Pinpoint the cell where the given text exists, returning its [x, y] midpoint coordinate. 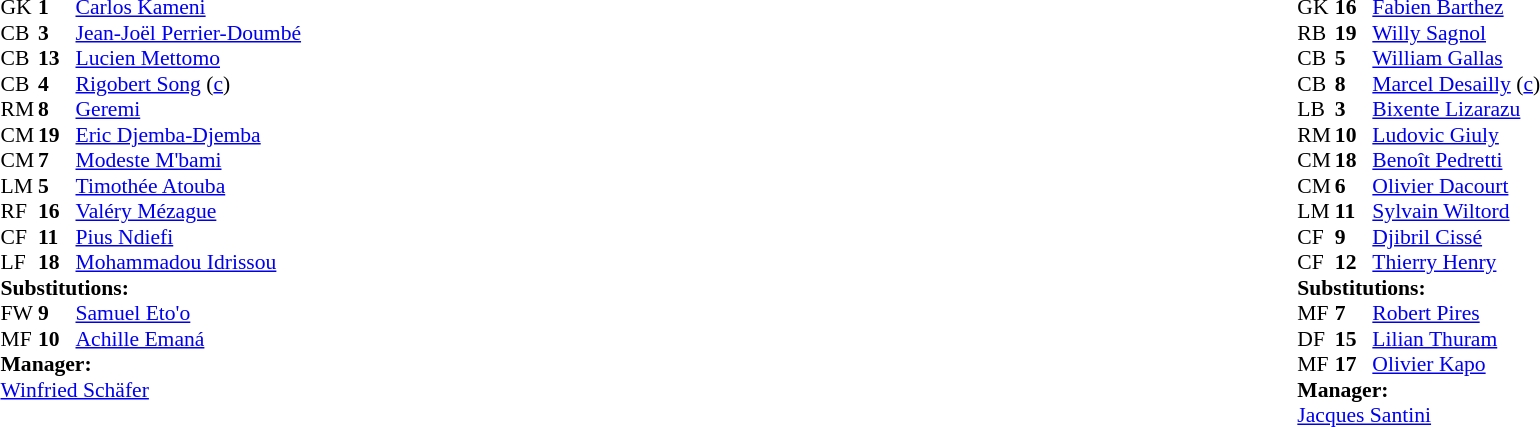
Timothée Atouba [189, 186]
RF [19, 211]
Djibril Cissé [1456, 237]
FW [19, 313]
Benoît Pedretti [1456, 161]
Ludovic Giuly [1456, 135]
Olivier Dacourt [1456, 186]
Olivier Kapo [1456, 365]
Jean-Joël Perrier-Doumbé [189, 33]
Achille Emaná [189, 339]
Geremi [189, 109]
16 [57, 211]
Thierry Henry [1456, 263]
15 [1354, 339]
Robert Pires [1456, 313]
DF [1316, 339]
Modeste M'bami [189, 161]
Lilian Thuram [1456, 339]
Marcel Desailly (c) [1456, 84]
4 [57, 84]
LB [1316, 109]
William Gallas [1456, 59]
Mohammadou Idrissou [189, 263]
Eric Djemba-Djemba [189, 135]
Lucien Mettomo [189, 59]
6 [1354, 186]
Sylvain Wiltord [1456, 211]
12 [1354, 263]
Bixente Lizarazu [1456, 109]
Samuel Eto'o [189, 313]
13 [57, 59]
Willy Sagnol [1456, 33]
Pius Ndiefi [189, 237]
Valéry Mézague [189, 211]
LF [19, 263]
Rigobert Song (c) [189, 84]
17 [1354, 365]
RB [1316, 33]
Winfried Schäfer [150, 390]
